Return (x, y) of the center of cell containing provided text 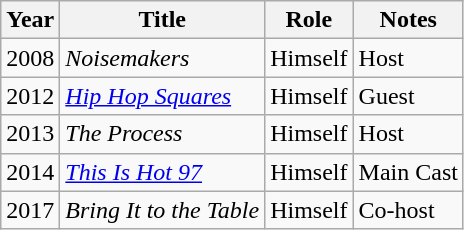
Guest (408, 96)
Notes (408, 20)
Noisemakers (162, 58)
2013 (30, 134)
2008 (30, 58)
2014 (30, 172)
2012 (30, 96)
Main Cast (408, 172)
Bring It to the Table (162, 210)
Co-host (408, 210)
Role (309, 20)
2017 (30, 210)
Hip Hop Squares (162, 96)
Title (162, 20)
Year (30, 20)
The Process (162, 134)
This Is Hot 97 (162, 172)
